Capture the cell that displays the provided text and extract its (x, y) central coordinate. 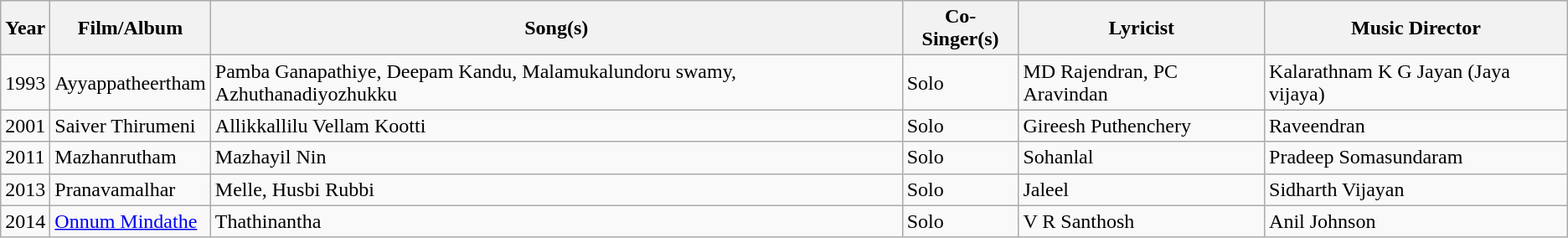
Pradeep Somasundaram (1416, 158)
Onnum Mindathe (131, 221)
2014 (25, 221)
Pranavamalhar (131, 189)
Ayyappatheertham (131, 82)
Song(s) (556, 28)
Lyricist (1142, 28)
Saiver Thirumeni (131, 126)
Gireesh Puthenchery (1142, 126)
Sohanlal (1142, 158)
2011 (25, 158)
Year (25, 28)
2001 (25, 126)
Co-Singer(s) (960, 28)
MD Rajendran, PC Aravindan (1142, 82)
Sidharth Vijayan (1416, 189)
Pamba Ganapathiye, Deepam Kandu, Malamukalundoru swamy, Azhuthanadiyozhukku (556, 82)
Music Director (1416, 28)
2013 (25, 189)
Mazhayil Nin (556, 158)
Thathinantha (556, 221)
Mazhanrutham (131, 158)
Allikkallilu Vellam Kootti (556, 126)
Film/Album (131, 28)
Jaleel (1142, 189)
Raveendran (1416, 126)
Anil Johnson (1416, 221)
Melle, Husbi Rubbi (556, 189)
Kalarathnam K G Jayan (Jaya vijaya) (1416, 82)
1993 (25, 82)
V R Santhosh (1142, 221)
